Find where the given text appears and provide that cell's center as [X, Y] coordinate. 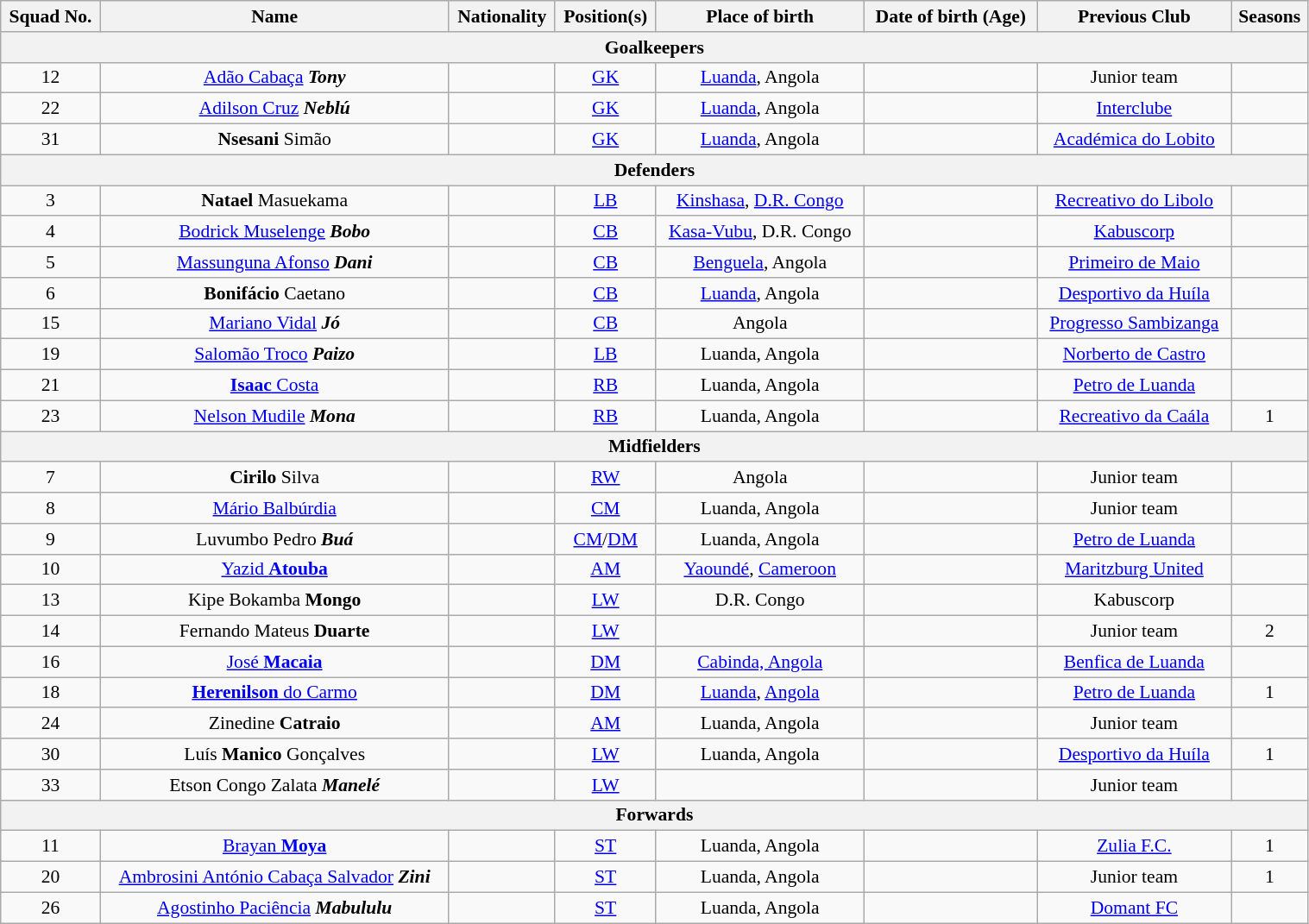
31 [50, 140]
Adão Cabaça Tony [274, 78]
Forwards [654, 815]
Nsesani Simão [274, 140]
Yazid Atouba [274, 569]
15 [50, 324]
19 [50, 355]
Seasons [1270, 16]
26 [50, 908]
10 [50, 569]
33 [50, 785]
Bonifácio Caetano [274, 293]
Agostinho Paciência Mabululu [274, 908]
Natael Masuekama [274, 201]
14 [50, 632]
Domant FC [1134, 908]
5 [50, 262]
Mário Balbúrdia [274, 508]
6 [50, 293]
Kasa-Vubu, D.R. Congo [759, 232]
Herenilson do Carmo [274, 693]
Mariano Vidal Jó [274, 324]
Squad No. [50, 16]
24 [50, 724]
9 [50, 539]
3 [50, 201]
2 [1270, 632]
José Macaia [274, 662]
Adilson Cruz Neblú [274, 109]
18 [50, 693]
7 [50, 478]
20 [50, 877]
Cirilo Silva [274, 478]
23 [50, 416]
Luvumbo Pedro Buá [274, 539]
Recreativo da Caála [1134, 416]
Maritzburg United [1134, 569]
Benguela, Angola [759, 262]
Zinedine Catraio [274, 724]
Massunguna Afonso Dani [274, 262]
RW [606, 478]
Place of birth [759, 16]
12 [50, 78]
13 [50, 600]
Primeiro de Maio [1134, 262]
Goalkeepers [654, 47]
Position(s) [606, 16]
Benfica de Luanda [1134, 662]
16 [50, 662]
Cabinda, Angola [759, 662]
22 [50, 109]
Previous Club [1134, 16]
Isaac Costa [274, 386]
Progresso Sambizanga [1134, 324]
Midfielders [654, 447]
CM/DM [606, 539]
Defenders [654, 170]
Yaoundé, Cameroon [759, 569]
Luís Manico Gonçalves [274, 754]
11 [50, 846]
30 [50, 754]
Date of birth (Age) [951, 16]
21 [50, 386]
Fernando Mateus Duarte [274, 632]
Salomão Troco Paizo [274, 355]
Etson Congo Zalata Manelé [274, 785]
4 [50, 232]
Zulia F.C. [1134, 846]
Académica do Lobito [1134, 140]
Interclube [1134, 109]
Brayan Moya [274, 846]
Nelson Mudile Mona [274, 416]
Kipe Bokamba Mongo [274, 600]
8 [50, 508]
Name [274, 16]
D.R. Congo [759, 600]
Bodrick Muselenge Bobo [274, 232]
Recreativo do Libolo [1134, 201]
Ambrosini António Cabaça Salvador Zini [274, 877]
Nationality [502, 16]
CM [606, 508]
Norberto de Castro [1134, 355]
Kinshasa, D.R. Congo [759, 201]
